For the text-containing cell, return its midpoint in [X, Y] coordinate format. 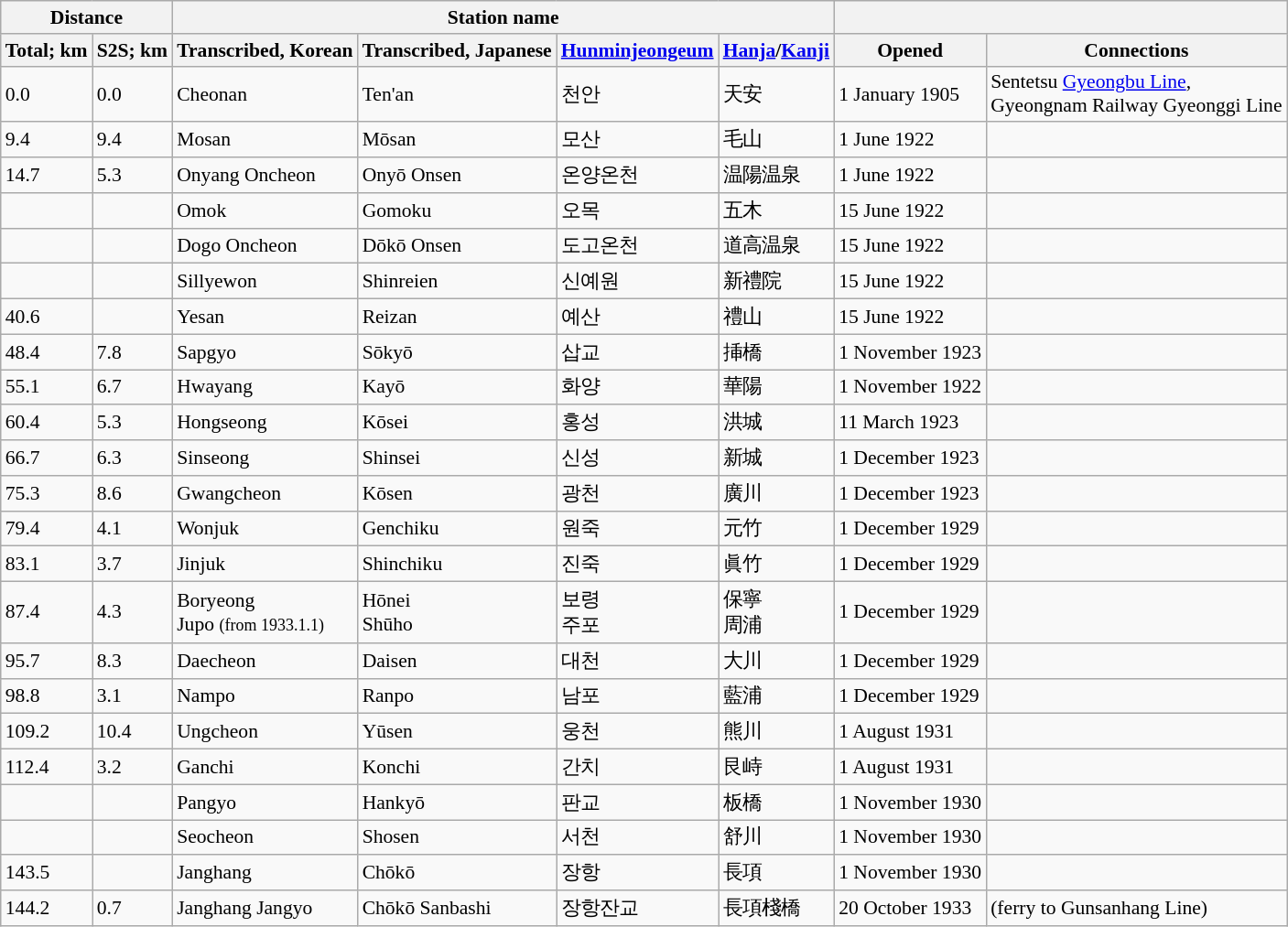
Distance [86, 17]
대천 [637, 661]
Pangyo [265, 802]
Ranpo [458, 695]
웅천 [637, 732]
藍浦 [776, 695]
간치 [637, 767]
오목 [637, 210]
Hunminjeongeum [637, 50]
보령주포 [637, 613]
75.3 [47, 494]
Seocheon [265, 838]
40.6 [47, 317]
화양 [637, 388]
Hwayang [265, 388]
3.7 [133, 564]
8.3 [133, 661]
Onyō Onsen [458, 176]
1 November 1923 [910, 351]
Kōsei [458, 423]
87.4 [47, 613]
禮山 [776, 317]
98.8 [47, 695]
20 October 1933 [910, 908]
Total; km [47, 50]
48.4 [47, 351]
1 November 1922 [910, 388]
Reizan [458, 317]
60.4 [47, 423]
Transcribed, Korean [265, 50]
Wonjuk [265, 529]
毛山 [776, 141]
55.1 [47, 388]
長項棧橋 [776, 908]
長項 [776, 873]
Kayō [458, 388]
도고온천 [637, 245]
원죽 [637, 529]
Nampo [265, 695]
Genchiku [458, 529]
道高温泉 [776, 245]
Sōkyō [458, 351]
Sapgyo [265, 351]
신예원 [637, 282]
Konchi [458, 767]
4.1 [133, 529]
112.4 [47, 767]
舒川 [776, 838]
Sentetsu Gyeongbu Line,Gyeongnam Railway Gyeonggi Line [1136, 93]
장항잔교 [637, 908]
温陽温泉 [776, 176]
Jinjuk [265, 564]
Mosan [265, 141]
Ten'an [458, 93]
1 January 1905 [910, 93]
Omok [265, 210]
新禮院 [776, 282]
HōneiShūho [458, 613]
83.1 [47, 564]
6.3 [133, 458]
天安 [776, 93]
모산 [637, 141]
Hankyō [458, 802]
79.4 [47, 529]
6.7 [133, 388]
예산 [637, 317]
서천 [637, 838]
Transcribed, Japanese [458, 50]
板橋 [776, 802]
BoryeongJupo (from 1933.1.1) [265, 613]
廣川 [776, 494]
Kōsen [458, 494]
143.5 [47, 873]
Gomoku [458, 210]
Shinreien [458, 282]
Connections [1136, 50]
3.1 [133, 695]
Hanja/Kanji [776, 50]
남포 [637, 695]
14.7 [47, 176]
Mōsan [458, 141]
艮峙 [776, 767]
66.7 [47, 458]
大川 [776, 661]
7.8 [133, 351]
熊川 [776, 732]
홍성 [637, 423]
0.7 [133, 908]
삽교 [637, 351]
Yūsen [458, 732]
광천 [637, 494]
Gwangcheon [265, 494]
Chōkō [458, 873]
洪城 [776, 423]
판교 [637, 802]
10.4 [133, 732]
五木 [776, 210]
Dōkō Onsen [458, 245]
挿橋 [776, 351]
Onyang Oncheon [265, 176]
온양온천 [637, 176]
Janghang [265, 873]
144.2 [47, 908]
Chōkō Sanbashi [458, 908]
Yesan [265, 317]
Daisen [458, 661]
新城 [776, 458]
眞竹 [776, 564]
Daecheon [265, 661]
신성 [637, 458]
진죽 [637, 564]
(ferry to Gunsanhang Line) [1136, 908]
Dogo Oncheon [265, 245]
11 March 1923 [910, 423]
Hongseong [265, 423]
3.2 [133, 767]
Opened [910, 50]
Shinsei [458, 458]
4.3 [133, 613]
S2S; km [133, 50]
Ganchi [265, 767]
장항 [637, 873]
8.6 [133, 494]
Sinseong [265, 458]
Cheonan [265, 93]
Shosen [458, 838]
Shinchiku [458, 564]
95.7 [47, 661]
保寧周浦 [776, 613]
華陽 [776, 388]
Sillyewon [265, 282]
元竹 [776, 529]
109.2 [47, 732]
Janghang Jangyo [265, 908]
천안 [637, 93]
Ungcheon [265, 732]
Station name [503, 17]
